Determine the [x, y] coordinate at the center of the cell enclosing the given text.  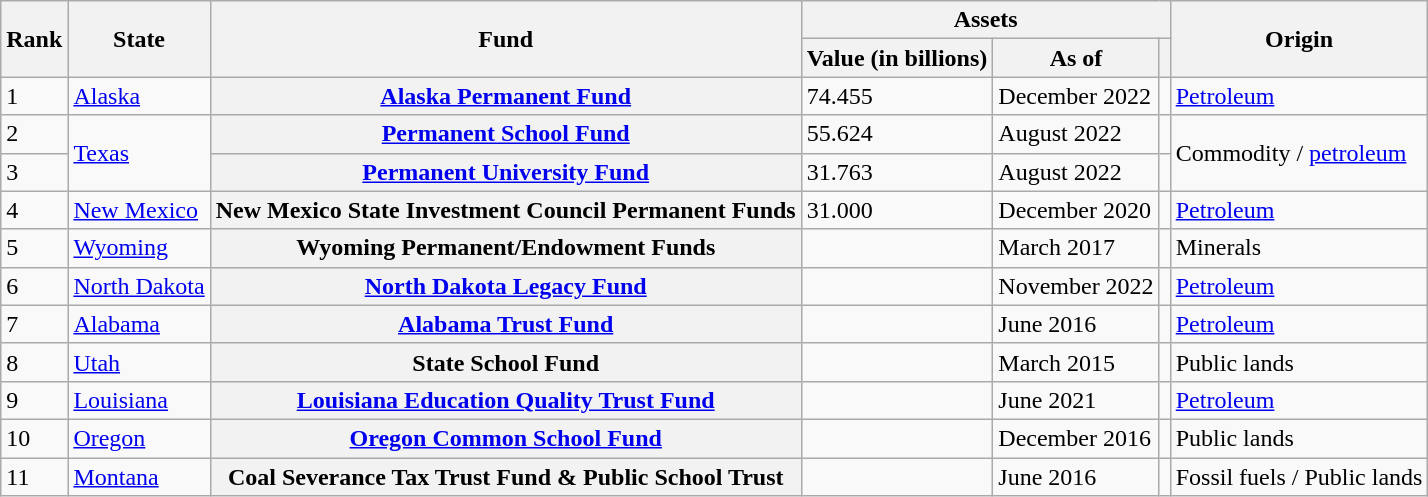
10 [34, 438]
Oregon Common School Fund [506, 438]
As of [1076, 58]
11 [34, 477]
74.455 [897, 96]
North Dakota [139, 286]
Fund [506, 39]
Coal Severance Tax Trust Fund & Public School Trust [506, 477]
State School Fund [506, 362]
4 [34, 210]
Wyoming [139, 248]
Value (in billions) [897, 58]
Montana [139, 477]
Alaska Permanent Fund [506, 96]
Texas [139, 153]
Louisiana Education Quality Trust Fund [506, 400]
Alabama Trust Fund [506, 324]
Utah [139, 362]
New Mexico [139, 210]
9 [34, 400]
Louisiana [139, 400]
State [139, 39]
Permanent University Fund [506, 172]
Assets [986, 20]
December 2022 [1076, 96]
New Mexico State Investment Council Permanent Funds [506, 210]
55.624 [897, 134]
5 [34, 248]
6 [34, 286]
Minerals [1299, 248]
Alabama [139, 324]
December 2016 [1076, 438]
31.000 [897, 210]
March 2017 [1076, 248]
Fossil fuels / Public lands [1299, 477]
8 [34, 362]
3 [34, 172]
1 [34, 96]
7 [34, 324]
Rank [34, 39]
2 [34, 134]
Permanent School Fund [506, 134]
March 2015 [1076, 362]
Origin [1299, 39]
Alaska [139, 96]
North Dakota Legacy Fund [506, 286]
December 2020 [1076, 210]
Wyoming Permanent/Endowment Funds [506, 248]
31.763 [897, 172]
Oregon [139, 438]
Commodity / petroleum [1299, 153]
November 2022 [1076, 286]
June 2021 [1076, 400]
